Find where the given text appears and provide that cell's center as (X, Y) coordinate. 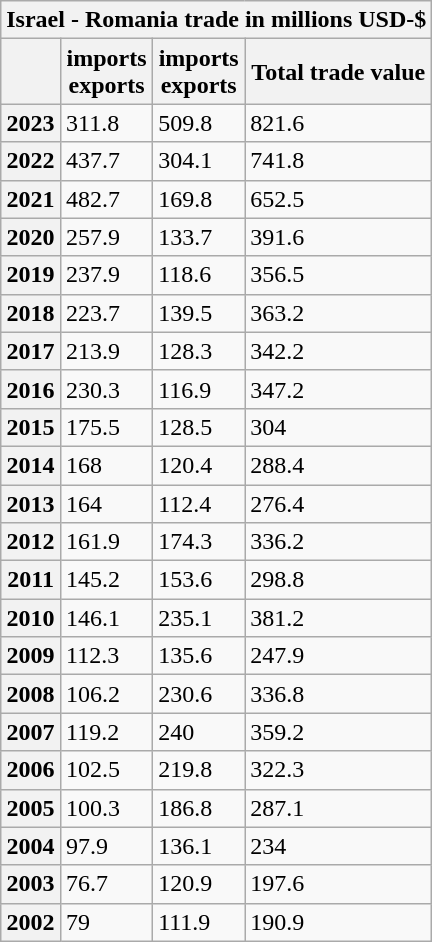
342.2 (338, 351)
133.7 (199, 237)
213.9 (106, 351)
135.6 (199, 656)
230.3 (106, 389)
164 (106, 503)
2018 (31, 313)
298.8 (338, 580)
112.3 (106, 656)
174.3 (199, 542)
336.2 (338, 542)
76.7 (106, 884)
2002 (31, 922)
2019 (31, 275)
128.3 (199, 351)
821.6 (338, 123)
2022 (31, 161)
381.2 (338, 618)
2003 (31, 884)
100.3 (106, 808)
230.6 (199, 694)
111.9 (199, 922)
336.8 (338, 694)
509.8 (199, 123)
175.5 (106, 427)
363.2 (338, 313)
311.8 (106, 123)
2005 (31, 808)
116.9 (199, 389)
741.8 (338, 161)
237.9 (106, 275)
2016 (31, 389)
482.7 (106, 199)
168 (106, 465)
235.1 (199, 618)
2011 (31, 580)
391.6 (338, 237)
288.4 (338, 465)
2004 (31, 846)
139.5 (199, 313)
2020 (31, 237)
347.2 (338, 389)
2021 (31, 199)
2009 (31, 656)
169.8 (199, 199)
2017 (31, 351)
186.8 (199, 808)
304.1 (199, 161)
119.2 (106, 732)
322.3 (338, 770)
652.5 (338, 199)
437.7 (106, 161)
2010 (31, 618)
304 (338, 427)
79 (106, 922)
2007 (31, 732)
102.5 (106, 770)
356.5 (338, 275)
112.4 (199, 503)
161.9 (106, 542)
197.6 (338, 884)
219.8 (199, 770)
257.9 (106, 237)
276.4 (338, 503)
120.9 (199, 884)
247.9 (338, 656)
240 (199, 732)
359.2 (338, 732)
Israel - Romania trade in millions USD-$ (216, 20)
223.7 (106, 313)
2006 (31, 770)
2012 (31, 542)
136.1 (199, 846)
145.2 (106, 580)
2023 (31, 123)
128.5 (199, 427)
Total trade value (338, 72)
287.1 (338, 808)
97.9 (106, 846)
234 (338, 846)
190.9 (338, 922)
106.2 (106, 694)
153.6 (199, 580)
2008 (31, 694)
2014 (31, 465)
146.1 (106, 618)
120.4 (199, 465)
2013 (31, 503)
118.6 (199, 275)
2015 (31, 427)
